Return [X, Y] of the center of cell containing provided text 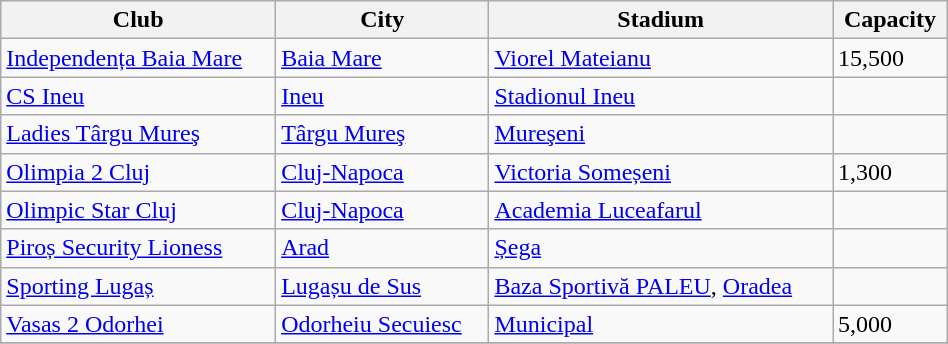
Lugașu de Sus [382, 286]
Vasas 2 Odorhei [138, 324]
Viorel Mateianu [661, 58]
City [382, 20]
Baza Sportivă PALEU, Oradea [661, 286]
1,300 [890, 172]
Municipal [661, 324]
Stadium [661, 20]
Capacity [890, 20]
Victoria Someșeni [661, 172]
Club [138, 20]
Ineu [382, 96]
Baia Mare [382, 58]
CS Ineu [138, 96]
Academia Luceafarul [661, 210]
Ladies Târgu Mureş [138, 134]
Olimpia 2 Cluj [138, 172]
15,500 [890, 58]
Stadionul Ineu [661, 96]
Piroș Security Lioness [138, 248]
5,000 [890, 324]
Sporting Lugaș [138, 286]
Arad [382, 248]
Odorheiu Secuiesc [382, 324]
Independența Baia Mare [138, 58]
Târgu Mureş [382, 134]
Olimpic Star Cluj [138, 210]
Mureşeni [661, 134]
Șega [661, 248]
